From the cell containing the given text, extract its center point as [x, y] coordinate. 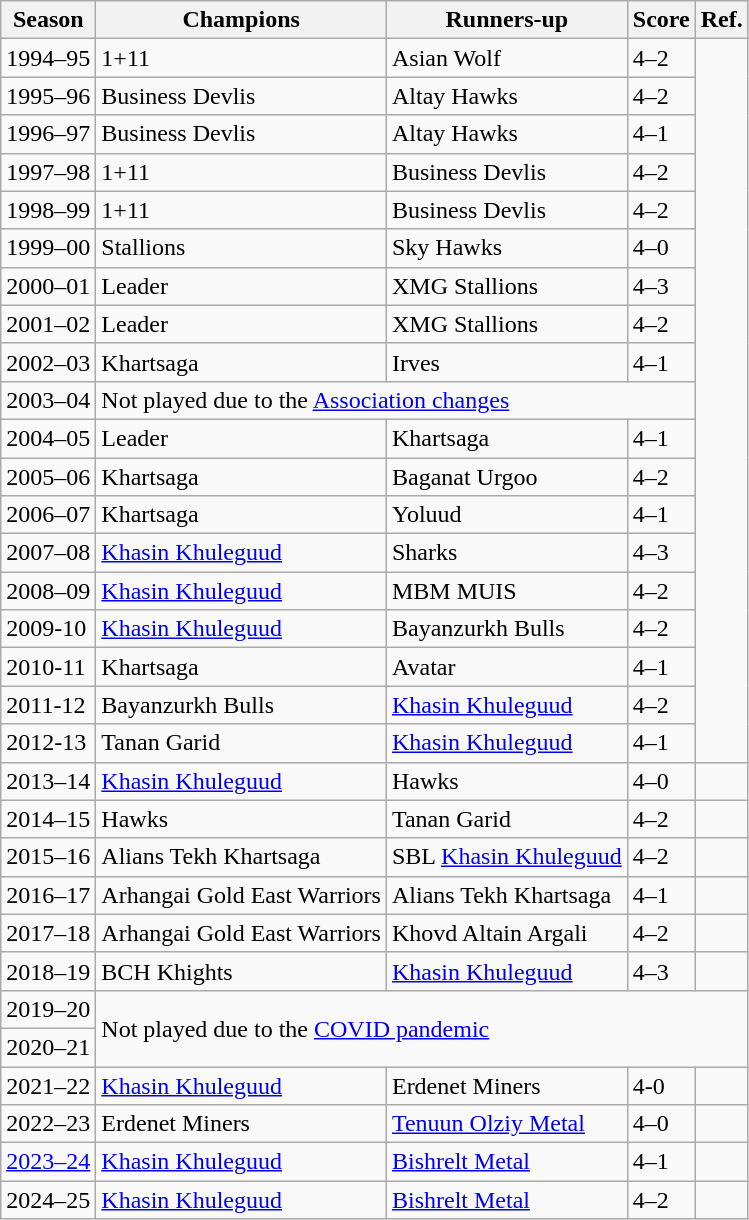
2023–24 [48, 1162]
2008–09 [48, 591]
1995–96 [48, 96]
4-0 [661, 1085]
Tenuun Olziy Metal [506, 1124]
2019–20 [48, 1009]
BCH Khights [242, 971]
Sky Hawks [506, 248]
Baganat Urgoo [506, 477]
1997–98 [48, 172]
Season [48, 20]
2000–01 [48, 286]
2018–19 [48, 971]
2007–08 [48, 553]
2010-11 [48, 667]
2004–05 [48, 438]
2006–07 [48, 515]
2024–25 [48, 1200]
2021–22 [48, 1085]
1996–97 [48, 134]
2015–16 [48, 857]
2011-12 [48, 705]
2020–21 [48, 1047]
SBL Khasin Khuleguud [506, 857]
Irves [506, 362]
2001–02 [48, 324]
2017–18 [48, 933]
Ref. [722, 20]
2012-13 [48, 743]
Asian Wolf [506, 58]
2016–17 [48, 895]
Yoluud [506, 515]
1999–00 [48, 248]
Champions [242, 20]
2014–15 [48, 819]
2022–23 [48, 1124]
2005–06 [48, 477]
Score [661, 20]
MBM MUIS [506, 591]
Not played due to the Association changes [396, 400]
Avatar [506, 667]
1998–99 [48, 210]
Khovd Altain Argali [506, 933]
1994–95 [48, 58]
Stallions [242, 248]
Runners-up [506, 20]
Sharks [506, 553]
2013–14 [48, 781]
2003–04 [48, 400]
Not played due to the COVID pandemic [422, 1028]
2009-10 [48, 629]
2002–03 [48, 362]
